Scan for the cell matching the given text and deliver its [X, Y] coordinate at center. 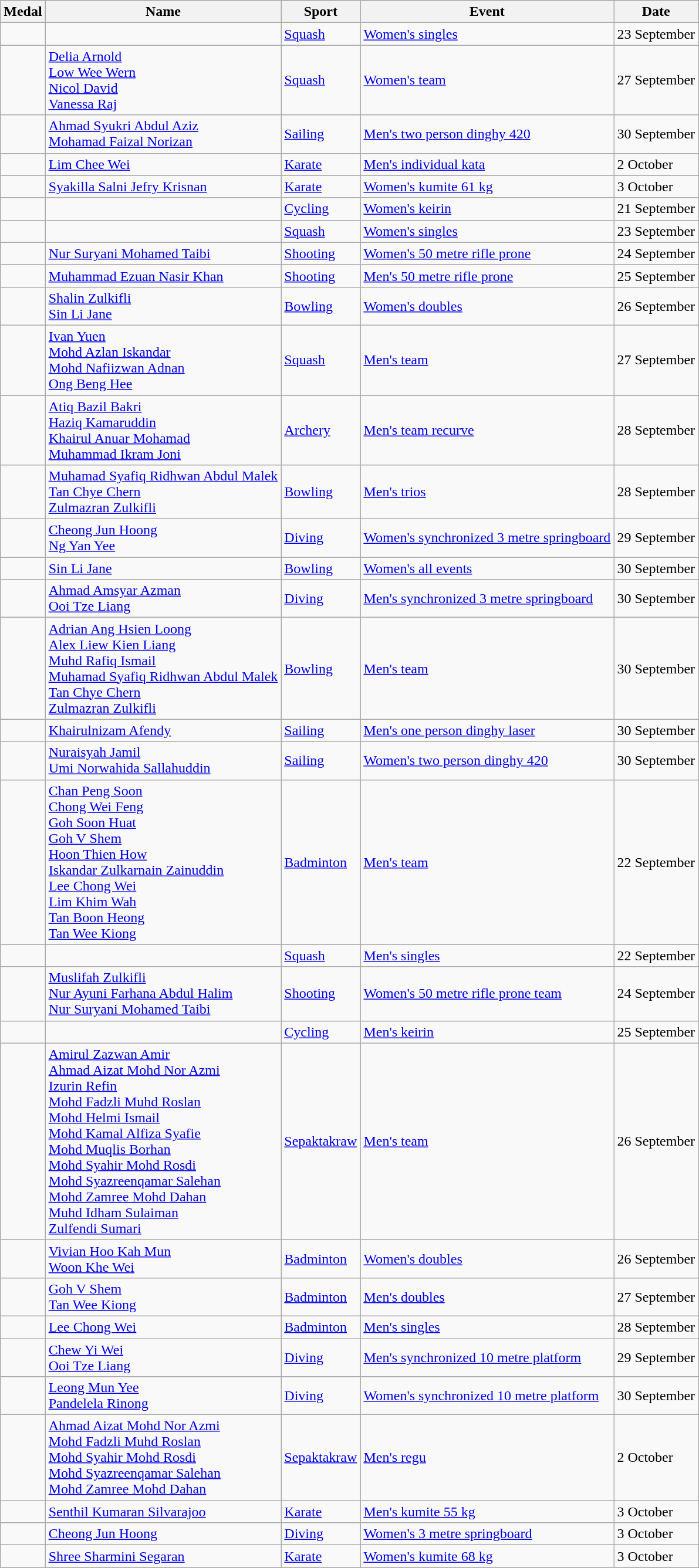
Shalin ZulkifliSin Li Jane [163, 306]
21 September [656, 209]
Name [163, 12]
Women's synchronized 10 metre platform [487, 1396]
Khairulnizam Afendy [163, 730]
Women's 50 metre rifle prone team [487, 994]
Women's two person dinghy 420 [487, 760]
Goh V ShemTan Wee Kiong [163, 1296]
Men's synchronized 3 metre springboard [487, 598]
Leong Mun YeePandelela Rinong [163, 1396]
Men's synchronized 10 metre platform [487, 1357]
Men's two person dinghy 420 [487, 134]
Chew Yi WeiOoi Tze Liang [163, 1357]
Women's synchronized 3 metre springboard [487, 539]
Ahmad Amsyar AzmanOoi Tze Liang [163, 598]
Shree Sharmini Segaran [163, 1556]
Ahmad Syukri Abdul AzizMohamad Faizal Norizan [163, 134]
Vivian Hoo Kah MunWoon Khe Wei [163, 1259]
Medal [23, 12]
Senthil Kumaran Silvarajoo [163, 1512]
Men's regu [487, 1458]
Syakilla Salni Jefry Krisnan [163, 187]
Men's kumite 55 kg [487, 1512]
Men's keirin [487, 1032]
Sport [320, 12]
Women's kumite 61 kg [487, 187]
Men's one person dinghy laser [487, 730]
Muhamad Syafiq Ridhwan Abdul MalekTan Chye ChernZulmazran Zulkifli [163, 492]
Women's team [487, 80]
Chan Peng SoonChong Wei FengGoh Soon HuatGoh V ShemHoon Thien HowIskandar Zulkarnain ZainuddinLee Chong WeiLim Khim WahTan Boon HeongTan Wee Kiong [163, 862]
Ivan YuenMohd Azlan IskandarMohd Nafiizwan AdnanOng Beng Hee [163, 360]
Lee Chong Wei [163, 1327]
Men's 50 metre rifle prone [487, 276]
Muslifah ZulkifliNur Ayuni Farhana Abdul HalimNur Suryani Mohamed Taibi [163, 994]
Nuraisyah JamilUmi Norwahida Sallahuddin [163, 760]
Nur Suryani Mohamed Taibi [163, 253]
Women's keirin [487, 209]
Women's 50 metre rifle prone [487, 253]
Ahmad Aizat Mohd Nor AzmiMohd Fadzli Muhd RoslanMohd Syahir Mohd RosdiMohd Syazreenqamar SalehanMohd Zamree Mohd Dahan [163, 1458]
Atiq Bazil BakriHaziq KamaruddinKhairul Anuar MohamadMuhammad Ikram Joni [163, 431]
Men's trios [487, 492]
Lim Chee Wei [163, 164]
Men's doubles [487, 1296]
Adrian Ang Hsien LoongAlex Liew Kien LiangMuhd Rafiq IsmailMuhamad Syafiq Ridhwan Abdul MalekTan Chye ChernZulmazran Zulkifli [163, 669]
Delia ArnoldLow Wee WernNicol DavidVanessa Raj [163, 80]
Men's individual kata [487, 164]
Cheong Jun HoongNg Yan Yee [163, 539]
Women's kumite 68 kg [487, 1556]
Sin Li Jane [163, 568]
Women's all events [487, 568]
Date [656, 12]
Muhammad Ezuan Nasir Khan [163, 276]
Cheong Jun Hoong [163, 1534]
Women's 3 metre springboard [487, 1534]
Event [487, 12]
Archery [320, 431]
Men's team recurve [487, 431]
